Detect which cell encompasses the target text, then output its [X, Y] center coordinate. 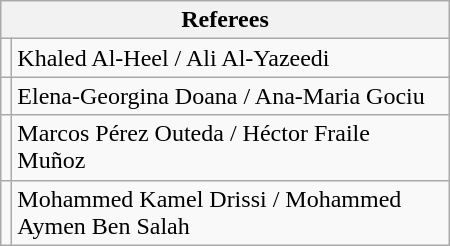
Khaled Al-Heel / Ali Al-Yazeedi [230, 58]
Elena-Georgina Doana / Ana-Maria Gociu [230, 96]
Mohammed Kamel Drissi / Mohammed Aymen Ben Salah [230, 212]
Marcos Pérez Outeda / Héctor Fraile Muñoz [230, 148]
Referees [225, 20]
